Provide the [x, y] coordinate of the cell's center where the given text is located.  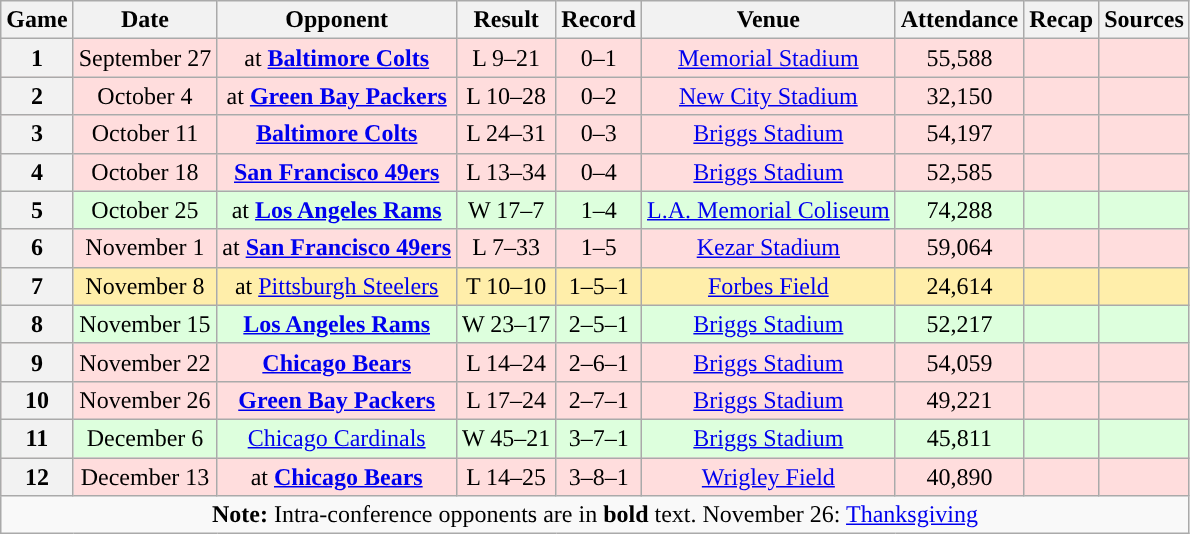
1–5 [599, 248]
November 26 [145, 400]
L 14–25 [506, 477]
L.A. Memorial Coliseum [769, 210]
November 8 [145, 286]
40,890 [959, 477]
54,059 [959, 362]
November 22 [145, 362]
L 10–28 [506, 96]
9 [37, 362]
32,150 [959, 96]
T 10–10 [506, 286]
October 11 [145, 134]
Date [145, 20]
0–2 [599, 96]
at Baltimore Colts [337, 58]
52,217 [959, 324]
Venue [769, 20]
at San Francisco 49ers [337, 248]
L 17–24 [506, 400]
December 6 [145, 438]
Sources [1144, 20]
Attendance [959, 20]
W 45–21 [506, 438]
7 [37, 286]
0–1 [599, 58]
Chicago Cardinals [337, 438]
Kezar Stadium [769, 248]
Chicago Bears [337, 362]
December 13 [145, 477]
Game [37, 20]
Note: Intra-conference opponents are in bold text. November 26: Thanksgiving [596, 515]
45,811 [959, 438]
Forbes Field [769, 286]
59,064 [959, 248]
Opponent [337, 20]
2–5–1 [599, 324]
1 [37, 58]
October 18 [145, 172]
Green Bay Packers [337, 400]
L 9–21 [506, 58]
6 [37, 248]
L 24–31 [506, 134]
L 7–33 [506, 248]
8 [37, 324]
2–7–1 [599, 400]
4 [37, 172]
54,197 [959, 134]
11 [37, 438]
52,585 [959, 172]
L 13–34 [506, 172]
November 1 [145, 248]
2 [37, 96]
Record [599, 20]
10 [37, 400]
0–4 [599, 172]
3–8–1 [599, 477]
at Green Bay Packers [337, 96]
12 [37, 477]
0–3 [599, 134]
Result [506, 20]
3 [37, 134]
September 27 [145, 58]
W 17–7 [506, 210]
Recap [1062, 20]
3–7–1 [599, 438]
October 25 [145, 210]
49,221 [959, 400]
55,588 [959, 58]
1–5–1 [599, 286]
at Pittsburgh Steelers [337, 286]
Memorial Stadium [769, 58]
at Los Angeles Rams [337, 210]
Baltimore Colts [337, 134]
24,614 [959, 286]
San Francisco 49ers [337, 172]
at Chicago Bears [337, 477]
November 15 [145, 324]
1–4 [599, 210]
W 23–17 [506, 324]
Wrigley Field [769, 477]
2–6–1 [599, 362]
Los Angeles Rams [337, 324]
October 4 [145, 96]
New City Stadium [769, 96]
5 [37, 210]
L 14–24 [506, 362]
74,288 [959, 210]
